Return the (x, y) coordinate for the center point of the cell that contains the specified text.  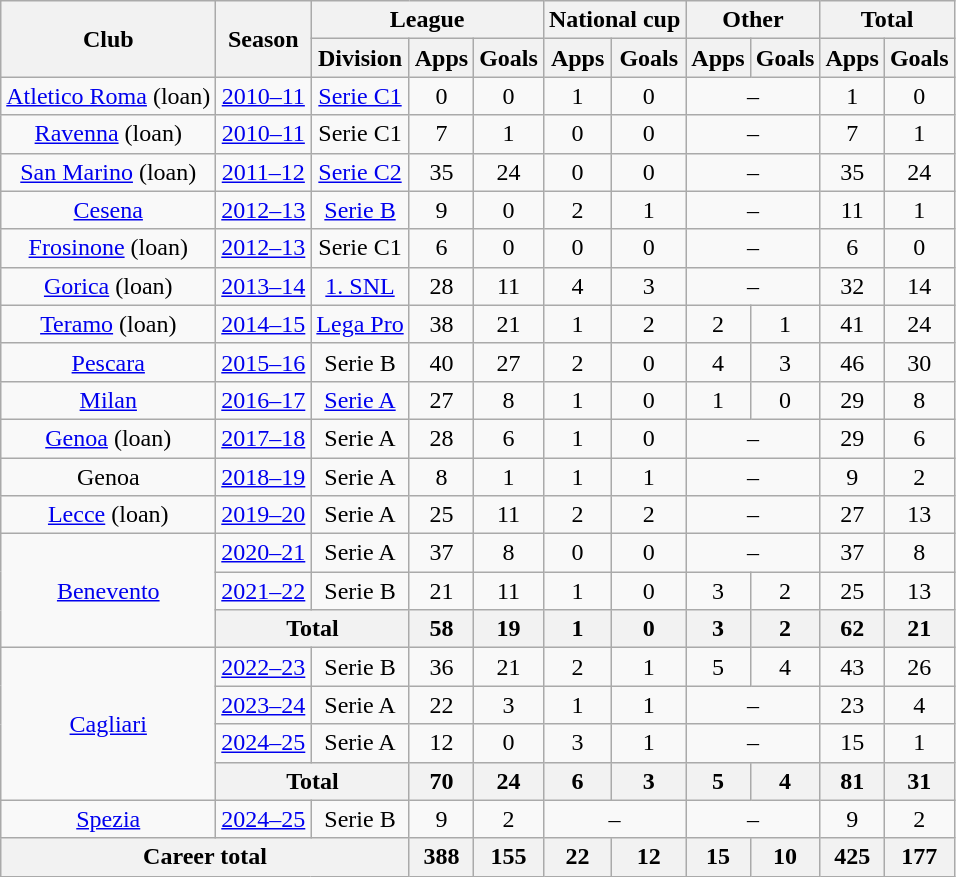
38 (441, 324)
41 (852, 324)
2023–24 (264, 705)
2019–20 (264, 515)
2022–23 (264, 667)
40 (441, 362)
Benevento (108, 591)
62 (852, 629)
46 (852, 362)
388 (441, 857)
19 (509, 629)
70 (441, 781)
155 (509, 857)
2013–14 (264, 286)
Ravenna (loan) (108, 134)
2017–18 (264, 438)
Genoa (loan) (108, 438)
425 (852, 857)
National cup (614, 20)
14 (919, 286)
2014–15 (264, 324)
Cagliari (108, 724)
81 (852, 781)
San Marino (loan) (108, 172)
1. SNL (360, 286)
2020–21 (264, 553)
Frosinone (loan) (108, 248)
Serie C2 (360, 172)
2011–12 (264, 172)
Lecce (loan) (108, 515)
Other (753, 20)
43 (852, 667)
2015–16 (264, 362)
26 (919, 667)
Division (360, 58)
Lega Pro (360, 324)
Club (108, 39)
2021–22 (264, 591)
31 (919, 781)
Genoa (108, 477)
Milan (108, 400)
League (428, 20)
Career total (205, 857)
Gorica (loan) (108, 286)
Atletico Roma (loan) (108, 96)
36 (441, 667)
177 (919, 857)
10 (785, 857)
2016–17 (264, 400)
Teramo (loan) (108, 324)
Season (264, 39)
2018–19 (264, 477)
58 (441, 629)
Cesena (108, 210)
30 (919, 362)
Spezia (108, 819)
32 (852, 286)
23 (852, 705)
Pescara (108, 362)
